Identify which cell holds the provided text, then report its [X, Y] central coordinate. 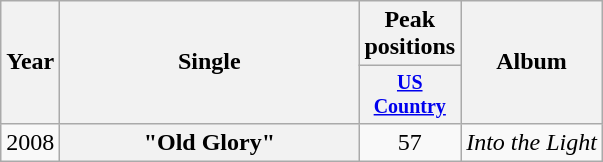
Single [210, 62]
US Country [410, 94]
Year [30, 62]
Into the Light [532, 142]
57 [410, 142]
Album [532, 62]
2008 [30, 142]
Peak positions [410, 34]
"Old Glory" [210, 142]
